Capture the cell that displays the provided text and extract its (X, Y) central coordinate. 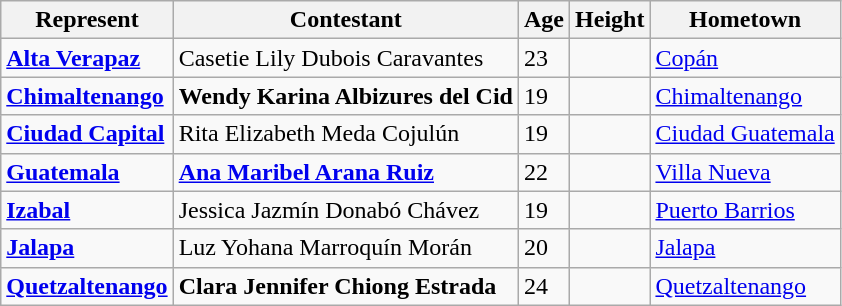
Villa Nueva (745, 172)
Guatemala (87, 172)
Contestant (346, 20)
Wendy Karina Albizures del Cid (346, 96)
Casetie Lily Dubois Caravantes (346, 58)
22 (544, 172)
Izabal (87, 210)
20 (544, 248)
Rita Elizabeth Meda Cojulún (346, 134)
Luz Yohana Marroquín Morán (346, 248)
24 (544, 286)
Ciudad Guatemala (745, 134)
Ciudad Capital (87, 134)
Jessica Jazmín Donabó Chávez (346, 210)
Copán (745, 58)
Clara Jennifer Chiong Estrada (346, 286)
Puerto Barrios (745, 210)
Represent (87, 20)
Height (610, 20)
Alta Verapaz (87, 58)
Age (544, 20)
Ana Maribel Arana Ruiz (346, 172)
23 (544, 58)
Hometown (745, 20)
